Return [X, Y] of the center of cell containing provided text 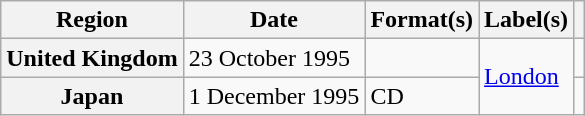
23 October 1995 [274, 58]
Region [92, 20]
Japan [92, 96]
Format(s) [422, 20]
Label(s) [526, 20]
United Kingdom [92, 58]
CD [422, 96]
Date [274, 20]
London [526, 77]
1 December 1995 [274, 96]
